Identify which cell holds the provided text, then report its [x, y] central coordinate. 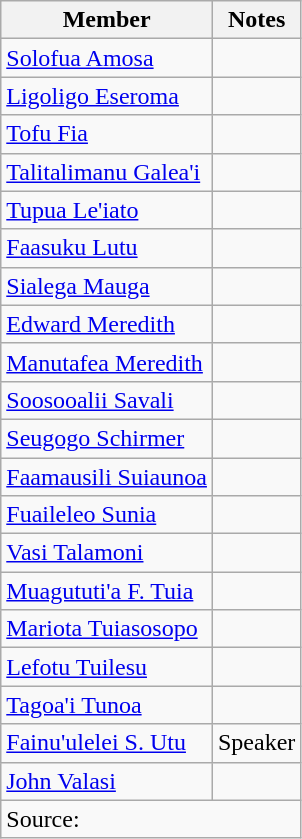
Speaker [256, 743]
Talitalimanu Galea'i [107, 172]
Member [107, 20]
Ligoligo Eseroma [107, 96]
John Valasi [107, 781]
Solofua Amosa [107, 58]
Sialega Mauga [107, 286]
Mariota Tuiasosopo [107, 629]
Fuaileleo Sunia [107, 515]
Muagututi'a F. Tuia [107, 591]
Fainu'ulelei S. Utu [107, 743]
Soosooalii Savali [107, 400]
Vasi Talamoni [107, 553]
Faamausili Suiaunoa [107, 477]
Tupua Le'iato [107, 210]
Lefotu Tuilesu [107, 667]
Source: [151, 819]
Notes [256, 20]
Manutafea Meredith [107, 362]
Seugogo Schirmer [107, 438]
Faasuku Lutu [107, 248]
Tofu Fia [107, 134]
Edward Meredith [107, 324]
Tagoa'i Tunoa [107, 705]
